For the text-containing cell, return its midpoint in (X, Y) coordinate format. 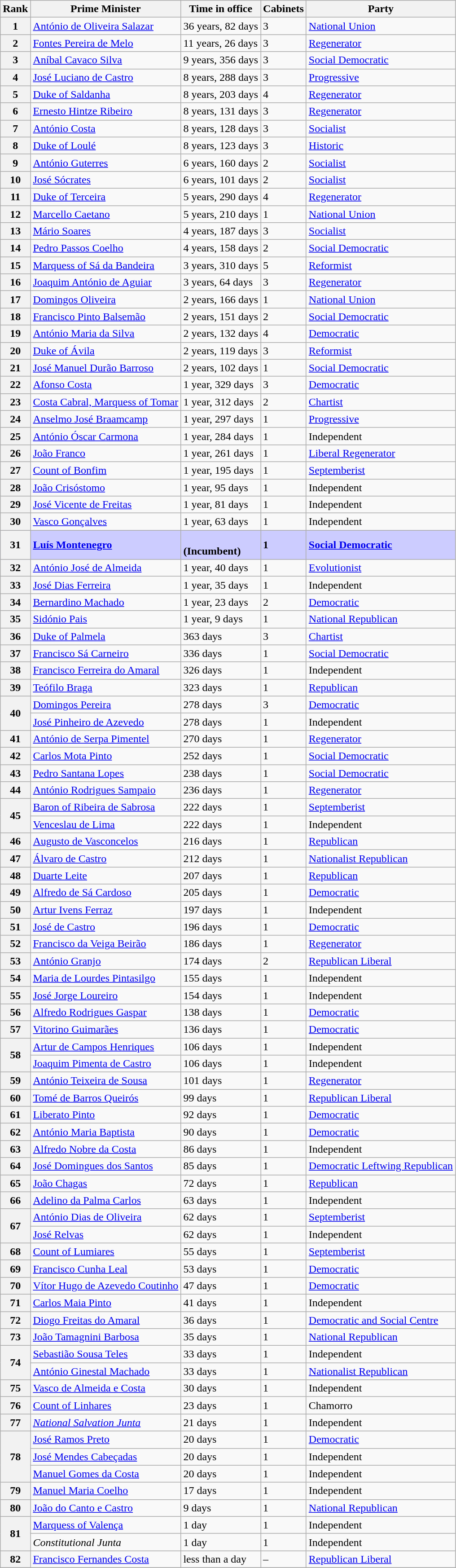
António Granjo (106, 961)
8 years, 203 days (221, 94)
40 (15, 713)
Teófilo Braga (106, 687)
27 (15, 470)
9 (15, 163)
63 (15, 1149)
Artur de Campos Henriques (106, 1047)
35 days (221, 1337)
Vasco de Almeida e Costa (106, 1388)
Aníbal Cavaco Silva (106, 60)
Domingos Oliveira (106, 300)
Historic (381, 145)
85 days (221, 1166)
António Maria Baptista (106, 1132)
196 days (221, 927)
32 (15, 568)
26 (15, 453)
19 (15, 334)
Francisco Pinto Balsemão (106, 317)
António de Serpa Pimentel (106, 739)
António Óscar Carmona (106, 436)
90 days (221, 1132)
Costa Cabral, Marquess of Tomar (106, 402)
António Rodrigues Sampaio (106, 790)
7 (15, 128)
30 (15, 522)
61 (15, 1115)
50 (15, 910)
174 days (221, 961)
69 (15, 1268)
58 (15, 1055)
1 year, 312 days (221, 402)
1 year, 95 days (221, 487)
Duke of Loulé (106, 145)
João Tamagnini Barbosa (106, 1337)
326 days (221, 670)
138 days (221, 1012)
252 days (221, 756)
Mário Soares (106, 231)
João Franco (106, 453)
António José de Almeida (106, 568)
54 (15, 978)
23 days (221, 1405)
71 (15, 1303)
António Maria da Silva (106, 334)
José Pinheiro de Azevedo (106, 722)
36 (15, 636)
70 (15, 1286)
197 days (221, 910)
Marquess of Valença (106, 1525)
2 years, 102 days (221, 368)
Duke of Saldanha (106, 94)
34 (15, 602)
1 year, 284 days (221, 436)
99 days (221, 1098)
1 year, 297 days (221, 419)
6 years, 160 days (221, 163)
Count of Linhares (106, 1405)
57 (15, 1029)
1 year, 195 days (221, 470)
1 year, 329 days (221, 385)
Artur Ivens Ferraz (106, 910)
Anselmo José Braamcamp (106, 419)
236 days (221, 790)
207 days (221, 876)
António Ginestal Machado (106, 1371)
53 (15, 961)
11 (15, 197)
323 days (221, 687)
Vítor Hugo de Azevedo Coutinho (106, 1286)
14 (15, 248)
José Domingues dos Santos (106, 1166)
José Relvas (106, 1234)
336 days (221, 653)
José Jorge Loureiro (106, 995)
36 years, 82 days (221, 26)
62 (15, 1132)
16 (15, 282)
João Chagas (106, 1183)
17 (15, 300)
51 (15, 927)
1 year, 63 days (221, 522)
2 years, 151 days (221, 317)
Joaquim António de Aguiar (106, 282)
270 days (221, 739)
Alfredo Nobre da Costa (106, 1149)
63 days (221, 1200)
41 (15, 739)
José Vicente de Freitas (106, 505)
National Salvation Junta (106, 1423)
António Costa (106, 128)
Democratic and Social Centre (381, 1320)
Domingos Pereira (106, 705)
1 year, 261 days (221, 453)
João Crisóstomo (106, 487)
155 days (221, 978)
28 (15, 487)
21 days (221, 1423)
Democratic Leftwing Republican (381, 1166)
80 (15, 1508)
Vitorino Guimarães (106, 1029)
Francisco Sá Carneiro (106, 653)
8 years, 131 days (221, 111)
186 days (221, 944)
3 years, 310 days (221, 265)
José Ramos Preto (106, 1440)
Baron of Ribeira de Sabrosa (106, 807)
Álvaro de Castro (106, 859)
Augusto de Vasconcelos (106, 841)
Marcello Caetano (106, 214)
Venceslau de Lima (106, 824)
21 (15, 368)
6 years, 101 days (221, 180)
77 (15, 1423)
35 (15, 619)
238 days (221, 773)
86 days (221, 1149)
13 (15, 231)
60 (15, 1098)
José Luciano de Castro (106, 77)
64 (15, 1166)
154 days (221, 995)
216 days (221, 841)
Luís Montenegro (106, 545)
67 (15, 1226)
José Sócrates (106, 180)
48 (15, 876)
João do Canto e Castro (106, 1508)
22 (15, 385)
24 (15, 419)
92 days (221, 1115)
65 (15, 1183)
46 (15, 841)
101 days (221, 1081)
72 (15, 1320)
Count of Bonfim (106, 470)
Maria de Lourdes Pintasilgo (106, 978)
55 (15, 995)
36 days (221, 1320)
José de Castro (106, 927)
– (284, 1559)
59 (15, 1081)
20 (15, 351)
15 (15, 265)
1 year, 40 days (221, 568)
Time in office (221, 9)
António Guterres (106, 163)
43 (15, 773)
Pedro Santana Lopes (106, 773)
11 years, 26 days (221, 43)
2 years, 166 days (221, 300)
47 days (221, 1286)
2 years, 132 days (221, 334)
Constitutional Junta (106, 1542)
136 days (221, 1029)
363 days (221, 636)
Carlos Mota Pinto (106, 756)
75 (15, 1388)
(Incumbent) (221, 545)
Liberal Regenerator (381, 453)
31 (15, 545)
55 days (221, 1251)
6 (15, 111)
45 (15, 816)
4 years, 158 days (221, 248)
Francisco da Veiga Beirão (106, 944)
Sidónio Pais (106, 619)
42 (15, 756)
Chamorro (381, 1405)
78 (15, 1457)
33 (15, 585)
1 year, 81 days (221, 505)
79 (15, 1491)
212 days (221, 859)
Evolutionist (381, 568)
José Dias Ferreira (106, 585)
Pedro Passos Coelho (106, 248)
Tomé de Barros Queirós (106, 1098)
Marquess of Sá da Bandeira (106, 265)
5 years, 210 days (221, 214)
Cabinets (284, 9)
17 days (221, 1491)
António Dias de Oliveira (106, 1217)
Duarte Leite (106, 876)
Ernesto Hintze Ribeiro (106, 111)
José Mendes Cabeçadas (106, 1457)
1 year, 35 days (221, 585)
1 year, 9 days (221, 619)
5 years, 290 days (221, 197)
Francisco Ferreira do Amaral (106, 670)
8 years, 123 days (221, 145)
Duke of Palmela (106, 636)
Duke of Terceira (106, 197)
2 years, 119 days (221, 351)
less than a day (221, 1559)
10 (15, 180)
72 days (221, 1183)
74 (15, 1363)
Prime Minister (106, 9)
44 (15, 790)
8 years, 128 days (221, 128)
Diogo Freitas do Amaral (106, 1320)
73 (15, 1337)
8 years, 288 days (221, 77)
39 (15, 687)
Adelino da Palma Carlos (106, 1200)
3 years, 64 days (221, 282)
Francisco Fernandes Costa (106, 1559)
47 (15, 859)
Francisco Cunha Leal (106, 1268)
Manuel Maria Coelho (106, 1491)
25 (15, 436)
Count of Lumiares (106, 1251)
Joaquim Pimenta de Castro (106, 1064)
9 years, 356 days (221, 60)
Liberato Pinto (106, 1115)
205 days (221, 893)
53 days (221, 1268)
Sebastião Sousa Teles (106, 1354)
29 (15, 505)
82 (15, 1559)
Alfredo de Sá Cardoso (106, 893)
Fontes Pereira de Melo (106, 43)
8 (15, 145)
Manuel Gomes da Costa (106, 1474)
30 days (221, 1388)
José Manuel Durão Barroso (106, 368)
81 (15, 1533)
Party (381, 9)
Bernardino Machado (106, 602)
António Teixeira de Sousa (106, 1081)
4 years, 187 days (221, 231)
1 year, 23 days (221, 602)
9 days (221, 1508)
37 (15, 653)
38 (15, 670)
Carlos Maia Pinto (106, 1303)
Vasco Gonçalves (106, 522)
Duke of Ávila (106, 351)
49 (15, 893)
23 (15, 402)
56 (15, 1012)
18 (15, 317)
41 days (221, 1303)
76 (15, 1405)
66 (15, 1200)
68 (15, 1251)
Alfredo Rodrigues Gaspar (106, 1012)
12 (15, 214)
Rank (15, 9)
52 (15, 944)
Afonso Costa (106, 385)
António de Oliveira Salazar (106, 26)
